From the cell containing the given text, extract its center point as [x, y] coordinate. 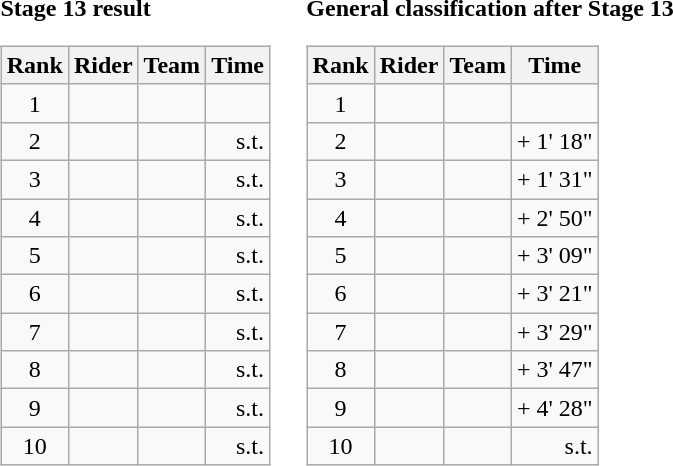
+ 2' 50" [554, 217]
+ 3' 21" [554, 294]
+ 1' 31" [554, 179]
+ 1' 18" [554, 141]
+ 3' 47" [554, 370]
+ 3' 09" [554, 256]
+ 4' 28" [554, 408]
+ 3' 29" [554, 332]
